Detect which cell encompasses the target text, then output its [X, Y] center coordinate. 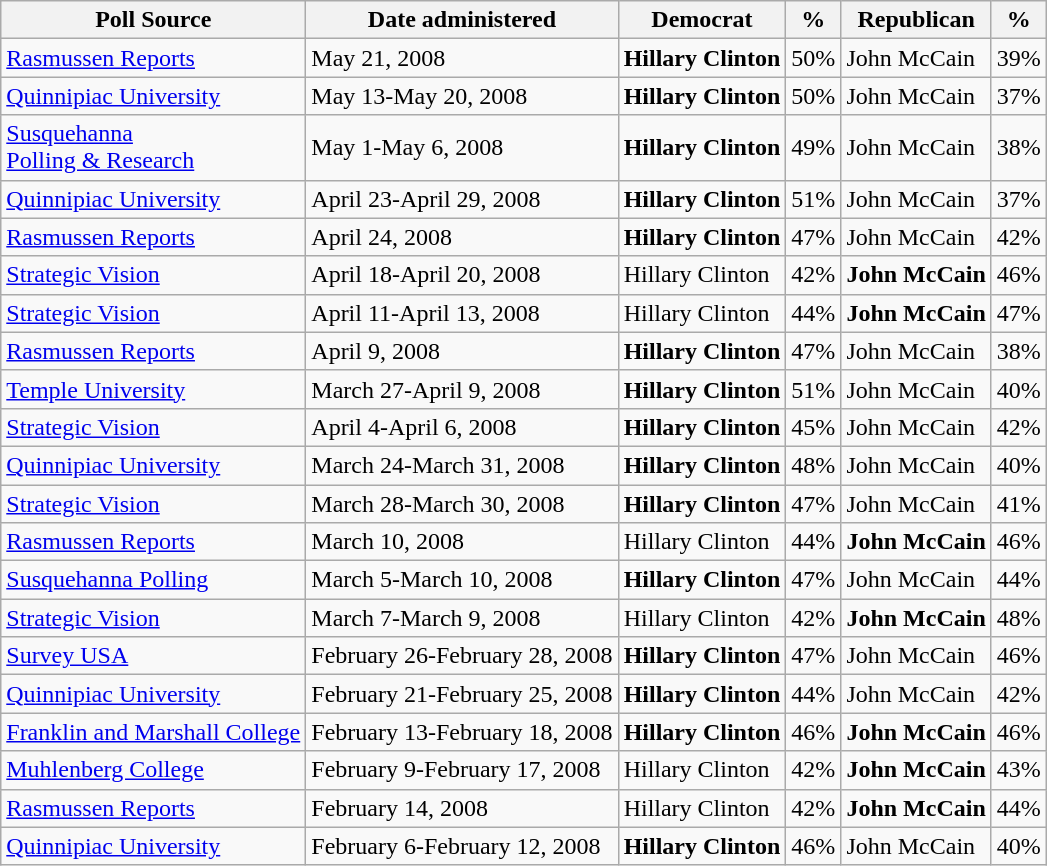
41% [1018, 503]
April 23-April 29, 2008 [462, 199]
Susquehanna Polling [154, 580]
May 13-May 20, 2008 [462, 96]
February 6-February 12, 2008 [462, 846]
39% [1018, 58]
February 14, 2008 [462, 808]
March 27-April 9, 2008 [462, 389]
March 7-March 9, 2008 [462, 618]
Poll Source [154, 20]
43% [1018, 770]
May 1-May 6, 2008 [462, 148]
Franklin and Marshall College [154, 732]
March 28-March 30, 2008 [462, 503]
April 18-April 20, 2008 [462, 275]
Muhlenberg College [154, 770]
April 11-April 13, 2008 [462, 313]
April 24, 2008 [462, 237]
45% [814, 427]
Temple University [154, 389]
February 9-February 17, 2008 [462, 770]
Republican [916, 20]
Democrat [702, 20]
49% [814, 148]
March 5-March 10, 2008 [462, 580]
Susquehanna Polling & Research [154, 148]
Date administered [462, 20]
February 21-February 25, 2008 [462, 694]
May 21, 2008 [462, 58]
March 24-March 31, 2008 [462, 465]
Survey USA [154, 656]
February 26-February 28, 2008 [462, 656]
April 4-April 6, 2008 [462, 427]
March 10, 2008 [462, 542]
February 13-February 18, 2008 [462, 732]
April 9, 2008 [462, 351]
